Find where the given text appears and provide that cell's center as [X, Y] coordinate. 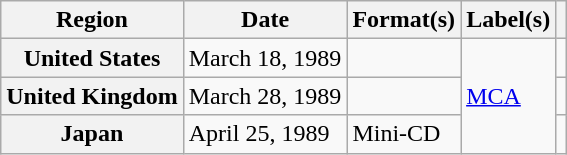
March 18, 1989 [265, 58]
MCA [508, 96]
United States [92, 58]
Format(s) [404, 20]
United Kingdom [92, 96]
Mini-CD [404, 134]
Region [92, 20]
Date [265, 20]
April 25, 1989 [265, 134]
March 28, 1989 [265, 96]
Label(s) [508, 20]
Japan [92, 134]
